Scan for the cell matching the given text and deliver its [X, Y] coordinate at center. 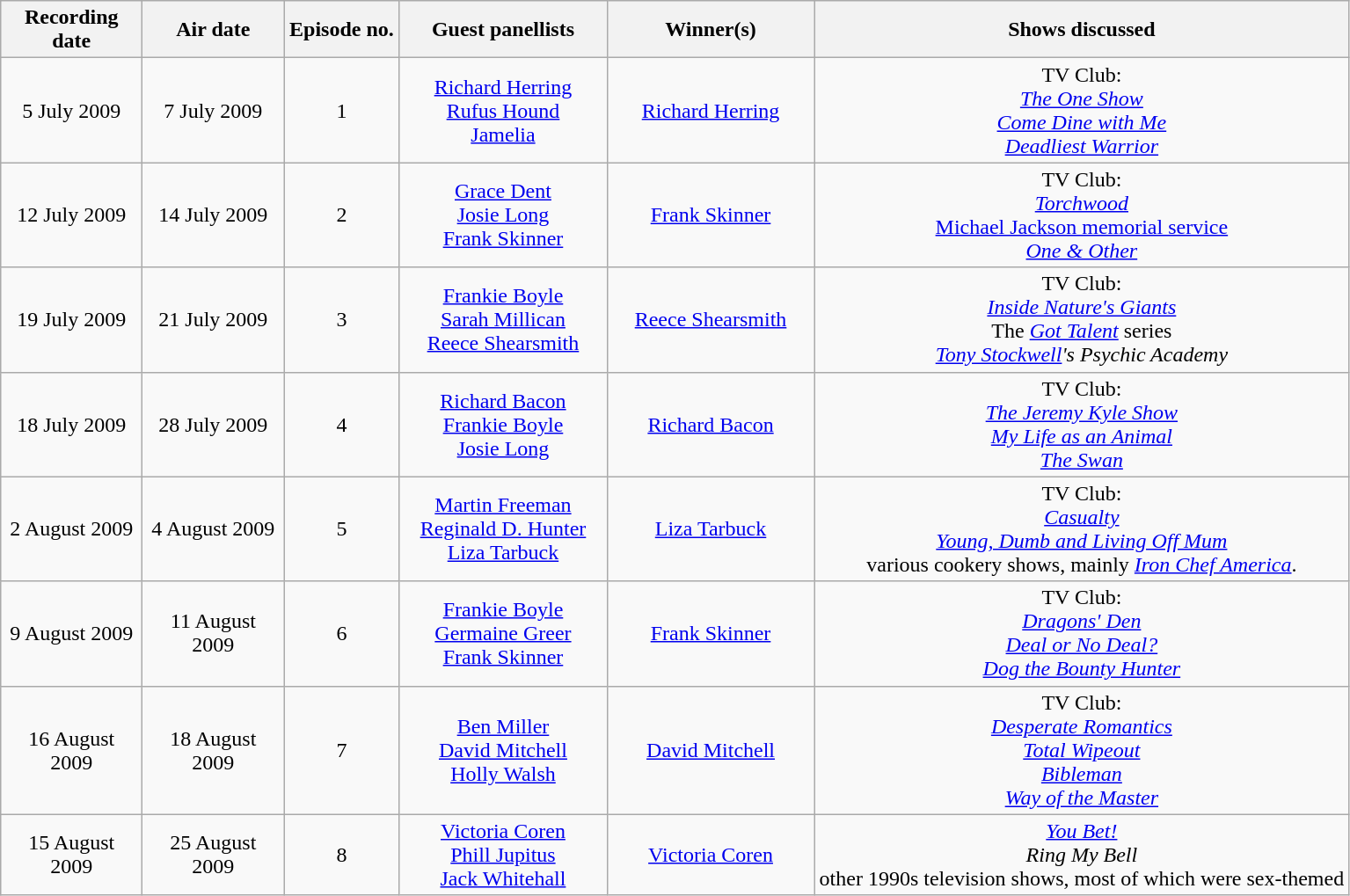
Air date [213, 30]
2 August 2009 [72, 529]
11 August 2009 [213, 633]
Victoria Coren [711, 855]
Liza Tarbuck [711, 529]
9 August 2009 [72, 633]
16 August 2009 [72, 750]
6 [341, 633]
21 July 2009 [213, 320]
18 July 2009 [72, 424]
Recording date [72, 30]
Frankie BoyleSarah MillicanReece Shearsmith [503, 320]
2 [341, 215]
18 August 2009 [213, 750]
15 August 2009 [72, 855]
25 August 2009 [213, 855]
5 July 2009 [72, 111]
TV Club:TorchwoodMichael Jackson memorial serviceOne & Other [1082, 215]
TV Club:Desperate RomanticsTotal WipeoutBiblemanWay of the Master [1082, 750]
TV Club:CasualtyYoung, Dumb and Living Off Mumvarious cookery shows, mainly Iron Chef America. [1082, 529]
Richard Herring [711, 111]
Reece Shearsmith [711, 320]
TV Club:The Jeremy Kyle ShowMy Life as an AnimalThe Swan [1082, 424]
7 July 2009 [213, 111]
TV Club:Inside Nature's GiantsThe Got Talent seriesTony Stockwell's Psychic Academy [1082, 320]
Shows discussed [1082, 30]
12 July 2009 [72, 215]
8 [341, 855]
Richard BaconFrankie BoyleJosie Long [503, 424]
1 [341, 111]
David Mitchell [711, 750]
4 [341, 424]
Episode no. [341, 30]
Guest panellists [503, 30]
19 July 2009 [72, 320]
Winner(s) [711, 30]
4 August 2009 [213, 529]
28 July 2009 [213, 424]
Grace DentJosie LongFrank Skinner [503, 215]
3 [341, 320]
Richard HerringRufus HoundJamelia [503, 111]
Frankie BoyleGermaine GreerFrank Skinner [503, 633]
TV Club:The One ShowCome Dine with MeDeadliest Warrior [1082, 111]
Ben MillerDavid MitchellHolly Walsh [503, 750]
7 [341, 750]
Martin FreemanReginald D. HunterLiza Tarbuck [503, 529]
14 July 2009 [213, 215]
Victoria CorenPhill JupitusJack Whitehall [503, 855]
You Bet!Ring My Bellother 1990s television shows, most of which were sex-themed [1082, 855]
TV Club:Dragons' DenDeal or No Deal?Dog the Bounty Hunter [1082, 633]
5 [341, 529]
Richard Bacon [711, 424]
